Return (x, y) of the center of cell containing provided text 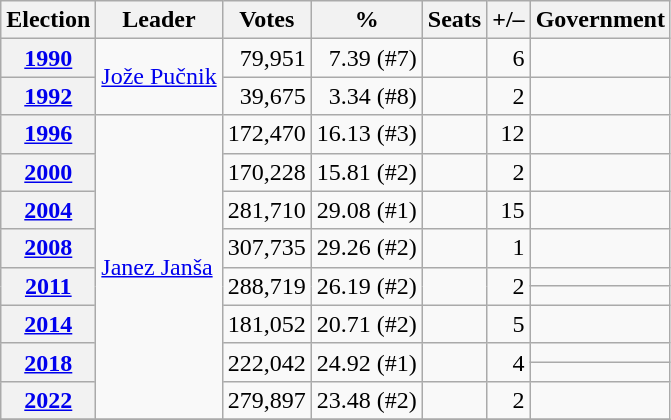
1990 (48, 58)
Leader (159, 20)
24.92 (#1) (366, 362)
2000 (48, 172)
307,735 (266, 248)
29.08 (#1) (366, 210)
7.39 (#7) (366, 58)
2018 (48, 362)
15 (508, 210)
1 (508, 248)
16.13 (#3) (366, 134)
2014 (48, 324)
Government (600, 20)
181,052 (266, 324)
4 (508, 362)
15.81 (#2) (366, 172)
79,951 (266, 58)
2004 (48, 210)
2022 (48, 400)
288,719 (266, 286)
2011 (48, 286)
Janez Janša (159, 267)
1996 (48, 134)
Election (48, 20)
281,710 (266, 210)
% (366, 20)
12 (508, 134)
20.71 (#2) (366, 324)
170,228 (266, 172)
Seats (454, 20)
172,470 (266, 134)
222,042 (266, 362)
26.19 (#2) (366, 286)
39,675 (266, 96)
279,897 (266, 400)
29.26 (#2) (366, 248)
3.34 (#8) (366, 96)
2008 (48, 248)
1992 (48, 96)
5 (508, 324)
23.48 (#2) (366, 400)
Votes (266, 20)
6 (508, 58)
+/– (508, 20)
Jože Pučnik (159, 77)
